Search for the cell housing the specified text and yield its [X, Y] center coordinate. 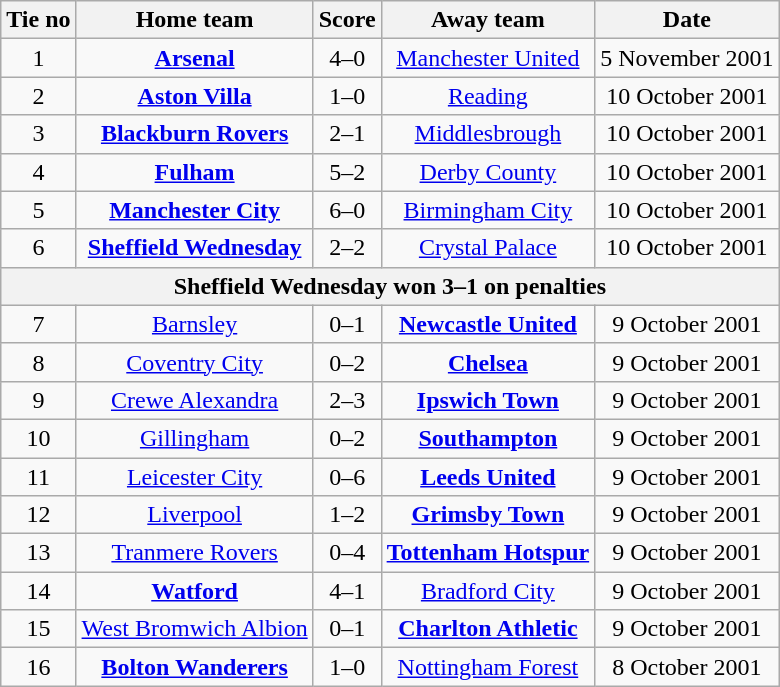
Blackburn Rovers [194, 134]
Gillingham [194, 438]
15 [38, 629]
3 [38, 134]
2 [38, 96]
Middlesbrough [488, 134]
Crystal Palace [488, 248]
4–0 [347, 58]
Home team [194, 20]
Coventry City [194, 362]
Bradford City [488, 591]
Manchester City [194, 210]
0–4 [347, 553]
Crewe Alexandra [194, 400]
Sheffield Wednesday [194, 248]
2–1 [347, 134]
Leicester City [194, 477]
Arsenal [194, 58]
Nottingham Forest [488, 667]
11 [38, 477]
Derby County [488, 172]
Watford [194, 591]
12 [38, 515]
Leeds United [488, 477]
1 [38, 58]
Tottenham Hotspur [488, 553]
9 [38, 400]
Manchester United [488, 58]
Grimsby Town [488, 515]
Barnsley [194, 324]
2–3 [347, 400]
4–1 [347, 591]
Tie no [38, 20]
Aston Villa [194, 96]
Southampton [488, 438]
6 [38, 248]
Charlton Athletic [488, 629]
10 [38, 438]
Ipswich Town [488, 400]
Away team [488, 20]
4 [38, 172]
13 [38, 553]
16 [38, 667]
Birmingham City [488, 210]
5 November 2001 [687, 58]
West Bromwich Albion [194, 629]
Score [347, 20]
2–2 [347, 248]
Tranmere Rovers [194, 553]
Newcastle United [488, 324]
Reading [488, 96]
8 October 2001 [687, 667]
0–6 [347, 477]
6–0 [347, 210]
Fulham [194, 172]
8 [38, 362]
Chelsea [488, 362]
1–2 [347, 515]
Bolton Wanderers [194, 667]
Sheffield Wednesday won 3–1 on penalties [390, 286]
Liverpool [194, 515]
5 [38, 210]
14 [38, 591]
5–2 [347, 172]
Date [687, 20]
7 [38, 324]
